From the cell containing the given text, extract its center point as [X, Y] coordinate. 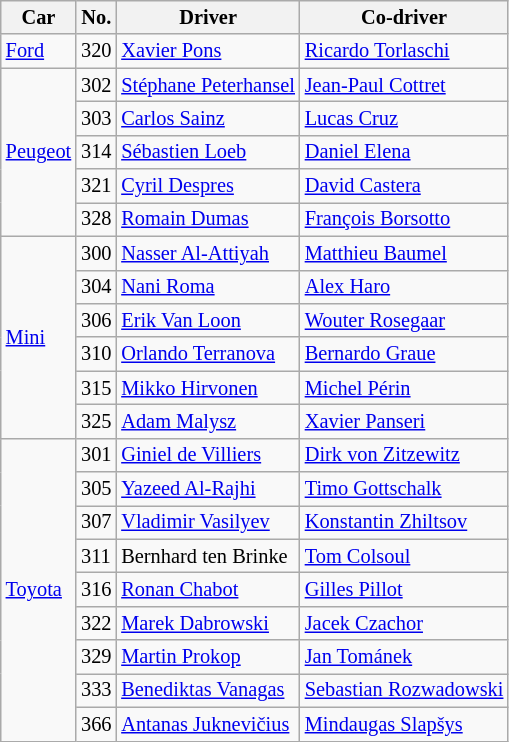
Konstantin Zhiltsov [404, 522]
Tom Colsoul [404, 556]
320 [96, 51]
Daniel Elena [404, 152]
Car [38, 17]
Jacek Czachor [404, 623]
Cyril Despres [208, 186]
303 [96, 118]
302 [96, 85]
304 [96, 287]
Jean-Paul Cottret [404, 85]
Mindaugas Slapšys [404, 724]
Co-driver [404, 17]
Peugeot [38, 152]
Driver [208, 17]
366 [96, 724]
Dirk von Zitzewitz [404, 455]
Bernhard ten Brinke [208, 556]
329 [96, 657]
Sébastien Loeb [208, 152]
314 [96, 152]
Erik Van Loon [208, 320]
Antanas Juknevičius [208, 724]
Bernardo Graue [404, 354]
322 [96, 623]
Toyota [38, 590]
Matthieu Baumel [404, 253]
310 [96, 354]
François Borsotto [404, 219]
Timo Gottschalk [404, 489]
Ford [38, 51]
Nani Roma [208, 287]
325 [96, 421]
Ricardo Torlaschi [404, 51]
333 [96, 690]
Michel Périn [404, 388]
David Castera [404, 186]
Lucas Cruz [404, 118]
Romain Dumas [208, 219]
Gilles Pillot [404, 589]
Martin Prokop [208, 657]
301 [96, 455]
Alex Haro [404, 287]
Carlos Sainz [208, 118]
Xavier Panseri [404, 421]
Benediktas Vanagas [208, 690]
307 [96, 522]
Vladimir Vasilyev [208, 522]
Orlando Terranova [208, 354]
321 [96, 186]
306 [96, 320]
Jan Tománek [404, 657]
Mikko Hirvonen [208, 388]
Ronan Chabot [208, 589]
305 [96, 489]
328 [96, 219]
Mini [38, 337]
316 [96, 589]
Xavier Pons [208, 51]
Wouter Rosegaar [404, 320]
Marek Dabrowski [208, 623]
Sebastian Rozwadowski [404, 690]
Nasser Al-Attiyah [208, 253]
Yazeed Al-Rajhi [208, 489]
Stéphane Peterhansel [208, 85]
300 [96, 253]
Giniel de Villiers [208, 455]
No. [96, 17]
Adam Malysz [208, 421]
315 [96, 388]
311 [96, 556]
